Pinpoint the cell where the given text exists, returning its (x, y) midpoint coordinate. 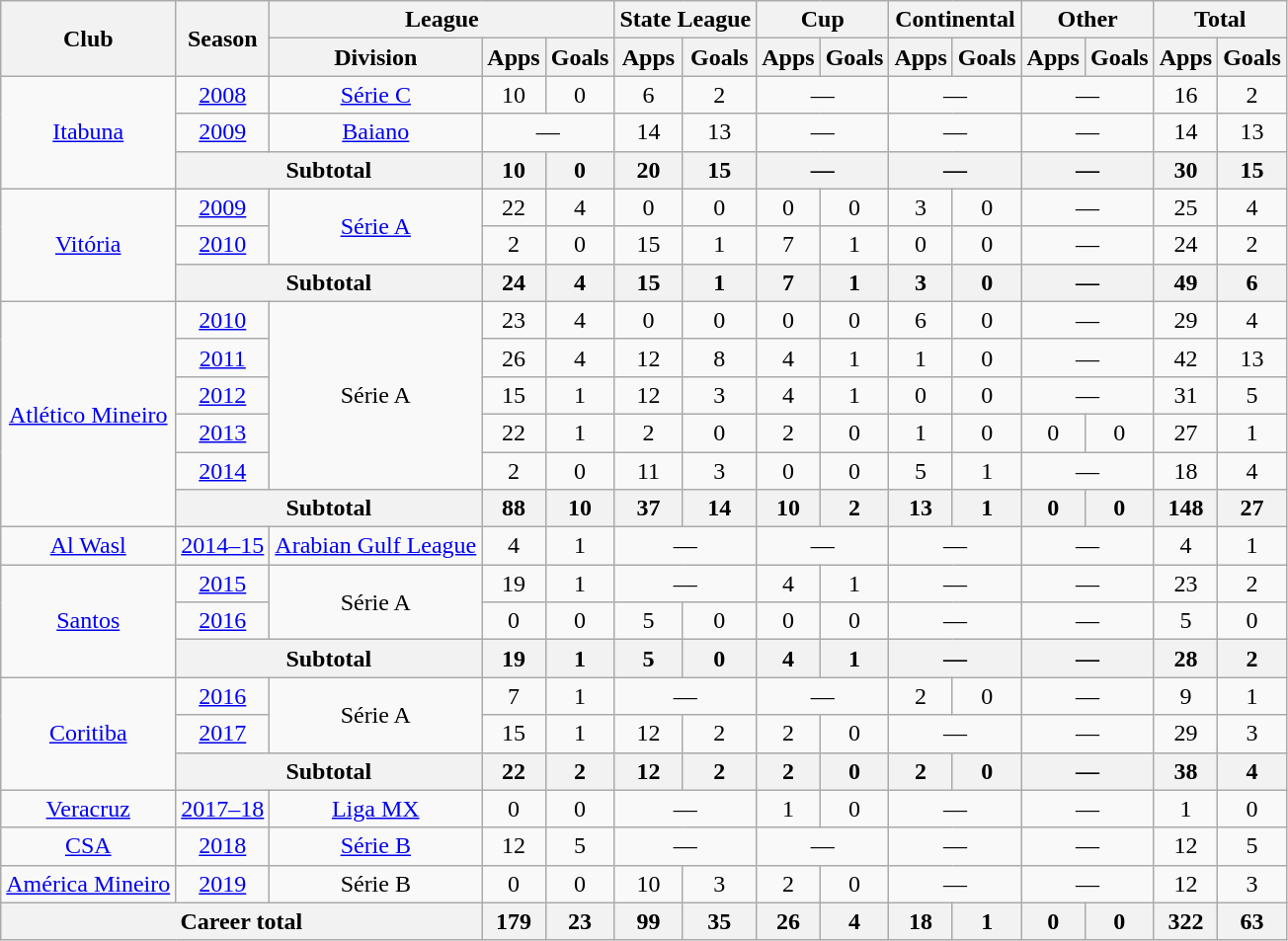
Atlético Mineiro (89, 414)
Série C (375, 95)
179 (514, 921)
28 (1185, 659)
2018 (223, 846)
Cup (823, 20)
2014–15 (223, 546)
Santos (89, 621)
42 (1185, 357)
9 (1185, 696)
Other (1087, 20)
25 (1185, 207)
América Mineiro (89, 884)
2019 (223, 884)
2014 (223, 471)
State League (685, 20)
2008 (223, 95)
2017–18 (223, 809)
Season (223, 39)
49 (1185, 282)
148 (1185, 509)
63 (1252, 921)
99 (648, 921)
Career total (241, 921)
2017 (223, 734)
2015 (223, 584)
88 (514, 509)
Arabian Gulf League (375, 546)
Itabuna (89, 132)
37 (648, 509)
30 (1185, 170)
2011 (223, 357)
Division (375, 57)
35 (719, 921)
Continental (955, 20)
16 (1185, 95)
Baiano (375, 132)
38 (1185, 771)
Coritiba (89, 734)
Total (1220, 20)
League (443, 20)
322 (1185, 921)
Club (89, 39)
Al Wasl (89, 546)
Liga MX (375, 809)
Vitória (89, 245)
Veracruz (89, 809)
2013 (223, 432)
11 (648, 471)
2012 (223, 395)
20 (648, 170)
CSA (89, 846)
31 (1185, 395)
8 (719, 357)
